Capture the cell that displays the provided text and extract its (x, y) central coordinate. 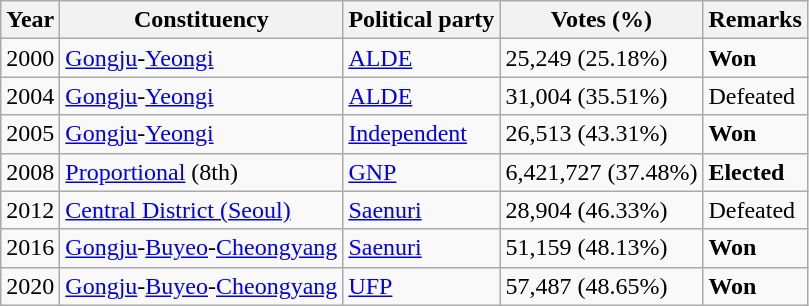
2008 (30, 172)
Political party (422, 20)
Elected (755, 172)
6,421,727 (37.48%) (602, 172)
57,487 (48.65%) (602, 286)
Votes (%) (602, 20)
Proportional (8th) (202, 172)
Remarks (755, 20)
2000 (30, 58)
UFP (422, 286)
28,904 (46.33%) (602, 210)
2016 (30, 248)
26,513 (43.31%) (602, 134)
2004 (30, 96)
Independent (422, 134)
GNP (422, 172)
2012 (30, 210)
Constituency (202, 20)
Central District (Seoul) (202, 210)
31,004 (35.51%) (602, 96)
25,249 (25.18%) (602, 58)
2005 (30, 134)
2020 (30, 286)
51,159 (48.13%) (602, 248)
Year (30, 20)
